Return the (X, Y) coordinate for the center point of the cell that contains the specified text.  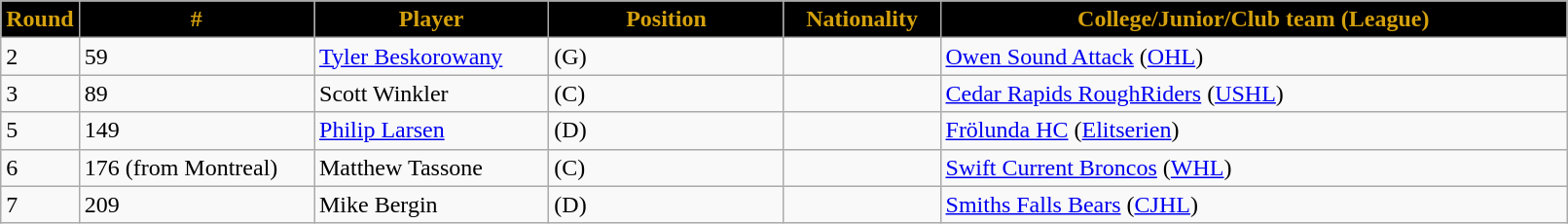
6 (40, 168)
Frölunda HC (Elitserien) (1254, 131)
Mike Bergin (430, 205)
89 (197, 93)
209 (197, 205)
176 (from Montreal) (197, 168)
7 (40, 205)
Cedar Rapids RoughRiders (USHL) (1254, 93)
Swift Current Broncos (WHL) (1254, 168)
(G) (666, 56)
3 (40, 93)
Owen Sound Attack (OHL) (1254, 56)
149 (197, 131)
Smiths Falls Bears (CJHL) (1254, 205)
Round (40, 19)
Nationality (862, 19)
Position (666, 19)
Scott Winkler (430, 93)
College/Junior/Club team (League) (1254, 19)
5 (40, 131)
Player (430, 19)
Tyler Beskorowany (430, 56)
59 (197, 56)
Matthew Tassone (430, 168)
Philip Larsen (430, 131)
# (197, 19)
2 (40, 56)
